Pinpoint the cell where the given text exists, returning its [X, Y] midpoint coordinate. 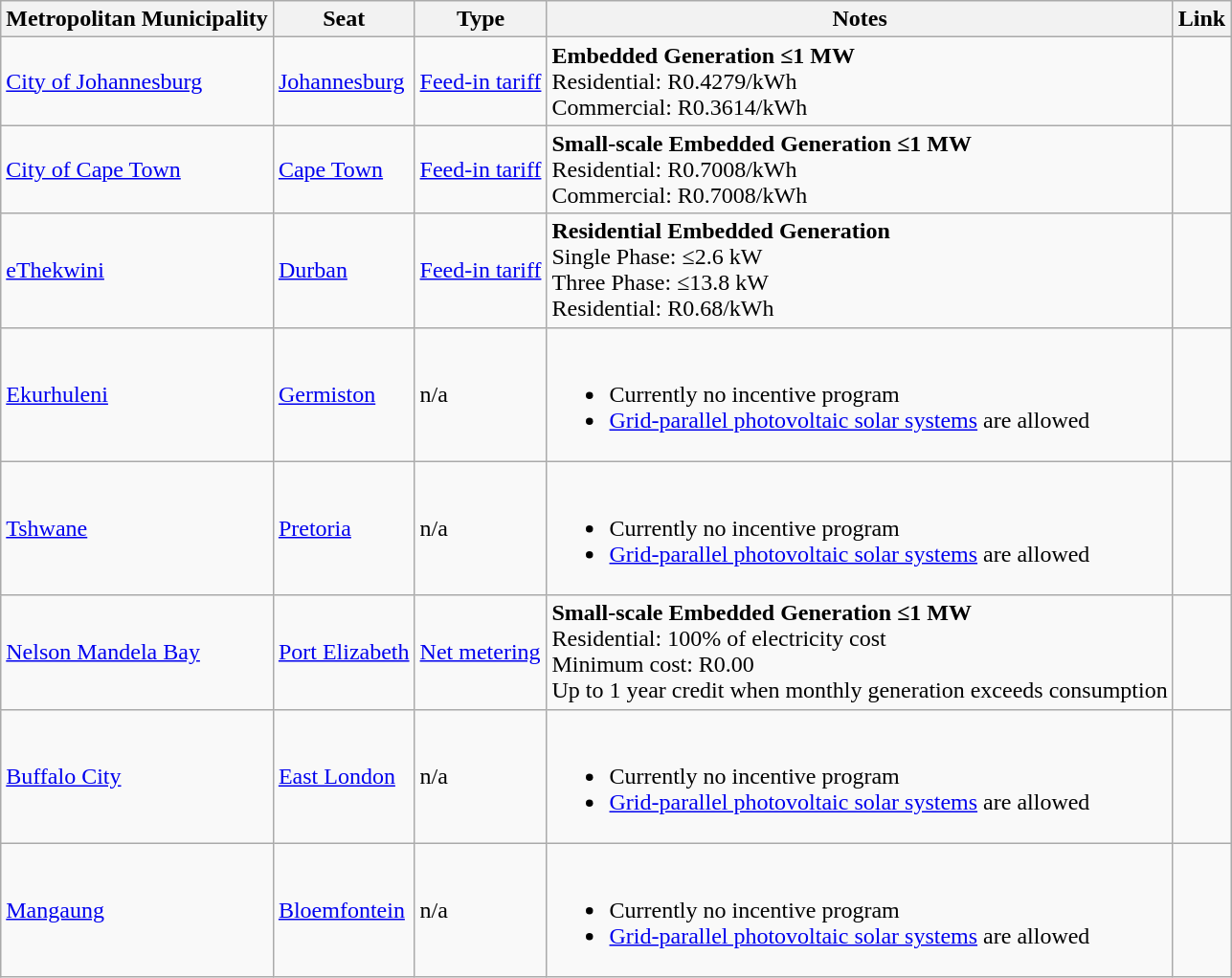
Residential Embedded GenerationSingle Phase: ≤2.6 kWThree Phase: ≤13.8 kWResidential: R0.68/kWh [860, 270]
Seat [344, 19]
Mangaung [138, 910]
Pretoria [344, 528]
City of Cape Town [138, 169]
Johannesburg [344, 81]
Embedded Generation ≤1 MWResidential: R0.4279/kWhCommercial: R0.3614/kWh [860, 81]
Ekurhuleni [138, 394]
Bloemfontein [344, 910]
East London [344, 776]
Tshwane [138, 528]
Nelson Mandela Bay [138, 653]
Port Elizabeth [344, 653]
Buffalo City [138, 776]
Metropolitan Municipality [138, 19]
Net metering [481, 653]
Durban [344, 270]
Notes [860, 19]
Link [1201, 19]
Type [481, 19]
Small-scale Embedded Generation ≤1 MWResidential: R0.7008/kWhCommercial: R0.7008/kWh [860, 169]
eThekwini [138, 270]
Cape Town [344, 169]
Germiston [344, 394]
City of Johannesburg [138, 81]
